Provide the [x, y] coordinate of the cell's center where the given text is located.  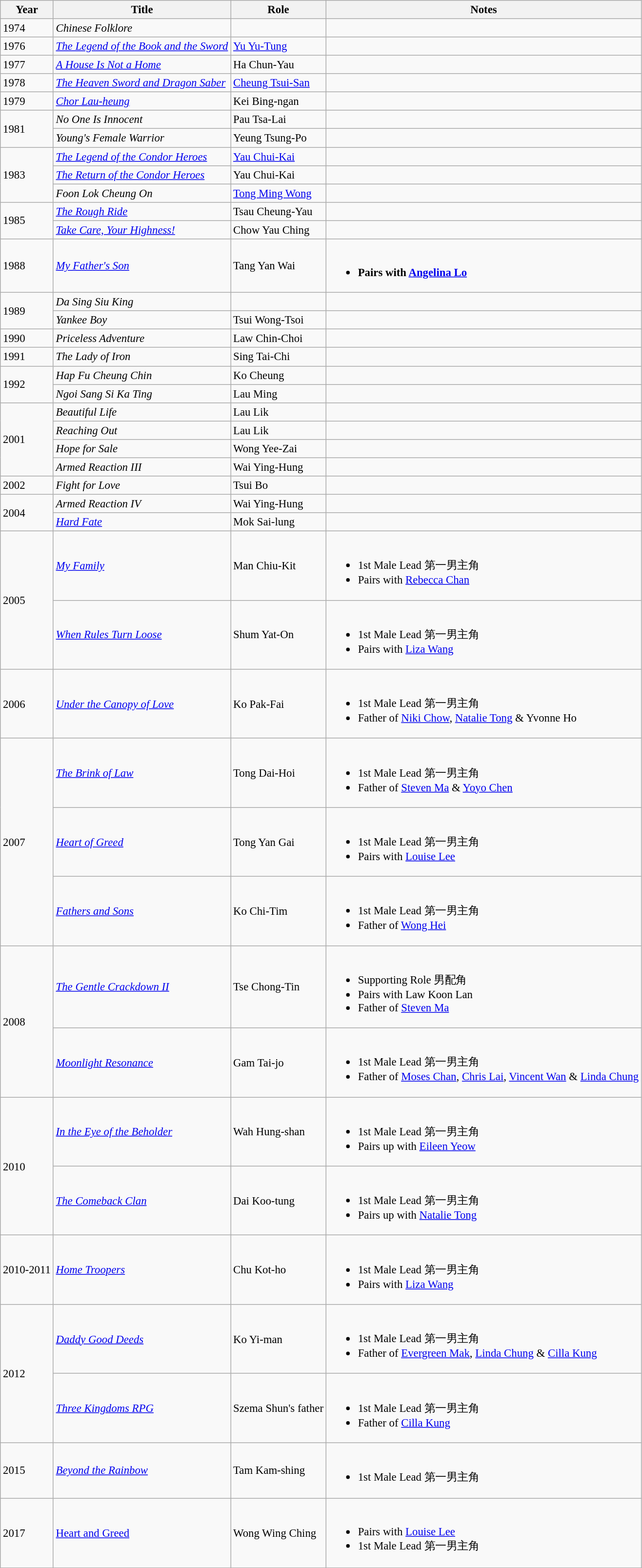
1977 [27, 65]
Law Chin-Choi [279, 339]
Yankee Boy [141, 320]
Wong Yee-Zai [279, 449]
2005 [27, 600]
Shum Yat-On [279, 635]
2015 [27, 1470]
Year [27, 10]
Supporting Role 男配角Pairs with Law Koon LanFather of Steven Ma [483, 986]
Hap Fu Cheung Chin [141, 375]
2006 [27, 704]
Wah Hung-shan [279, 1132]
Dai Koo-tung [279, 1201]
Take Care, Your Highness! [141, 230]
1st Male Lead 第一男主角 [483, 1470]
Tse Chong-Tin [279, 986]
Chu Kot-ho [279, 1270]
2012 [27, 1374]
1992 [27, 384]
The Brink of Law [141, 773]
Man Chiu-Kit [279, 566]
1st Male Lead 第一男主角Pairs up with Eileen Yeow [483, 1132]
1981 [27, 129]
Tong Yan Gai [279, 842]
Tsau Cheung-Yau [279, 211]
Pairs with Angelina Lo [483, 266]
Daddy Good Deeds [141, 1339]
1990 [27, 339]
Role [279, 10]
Hope for Sale [141, 449]
Young's Female Warrior [141, 138]
2007 [27, 842]
1983 [27, 175]
Tong Ming Wong [279, 193]
Ngoi Sang Si Ka Ting [141, 394]
Szema Shun's father [279, 1408]
When Rules Turn Loose [141, 635]
2001 [27, 439]
Ko Chi-Tim [279, 911]
Tsui Wong-Tsoi [279, 320]
1st Male Lead 第一男主角Father of Steven Ma & Yoyo Chen [483, 773]
2008 [27, 1021]
Armed Reaction IV [141, 503]
Sing Tai-Chi [279, 357]
1978 [27, 83]
1974 [27, 28]
The Rough Ride [141, 211]
Fathers and Sons [141, 911]
A House Is Not a Home [141, 65]
2010 [27, 1166]
Pairs with Louise Lee1st Male Lead 第一男主角 [483, 1533]
The Lady of Iron [141, 357]
Armed Reaction III [141, 467]
Home Troopers [141, 1270]
Priceless Adventure [141, 339]
1985 [27, 221]
Moonlight Resonance [141, 1063]
Wong Wing Ching [279, 1533]
Lau Ming [279, 394]
1st Male Lead 第一男主角Father of Evergreen Mak, Linda Chung & Cilla Kung [483, 1339]
The Gentle Crackdown II [141, 986]
Hard Fate [141, 522]
Notes [483, 10]
Gam Tai-jo [279, 1063]
Three Kingdoms RPG [141, 1408]
Heart of Greed [141, 842]
The Legend of the Condor Heroes [141, 157]
Tang Yan Wai [279, 266]
Beyond the Rainbow [141, 1470]
Mok Sai-lung [279, 522]
Ko Yi-man [279, 1339]
1st Male Lead 第一男主角Pairs with Louise Lee [483, 842]
Fight for Love [141, 485]
1st Male Lead 第一男主角Pairs with Rebecca Chan [483, 566]
Da Sing Siu King [141, 302]
Tong Dai-Hoi [279, 773]
In the Eye of the Beholder [141, 1132]
1989 [27, 311]
My Father's Son [141, 266]
Tsui Bo [279, 485]
2017 [27, 1533]
Yeung Tsung-Po [279, 138]
The Heaven Sword and Dragon Saber [141, 83]
The Comeback Clan [141, 1201]
Ko Pak-Fai [279, 704]
1st Male Lead 第一男主角Father of Cilla Kung [483, 1408]
No One Is Innocent [141, 120]
Title [141, 10]
Tam Kam-shing [279, 1470]
Under the Canopy of Love [141, 704]
Chinese Folklore [141, 28]
The Return of the Condor Heroes [141, 175]
1st Male Lead 第一男主角Pairs up with Natalie Tong [483, 1201]
Ha Chun-Yau [279, 65]
2010-2011 [27, 1270]
1991 [27, 357]
Reaching Out [141, 430]
Ko Cheung [279, 375]
Beautiful Life [141, 412]
Pau Tsa-Lai [279, 120]
Chow Yau Ching [279, 230]
1st Male Lead 第一男主角Father of Niki Chow, Natalie Tong & Yvonne Ho [483, 704]
1976 [27, 46]
The Legend of the Book and the Sword [141, 46]
Cheung Tsui-San [279, 83]
1979 [27, 101]
1988 [27, 266]
2004 [27, 512]
Kei Bing-ngan [279, 101]
My Family [141, 566]
1st Male Lead 第一男主角Father of Wong Hei [483, 911]
Heart and Greed [141, 1533]
Chor Lau-heung [141, 101]
2002 [27, 485]
Foon Lok Cheung On [141, 193]
1st Male Lead 第一男主角Father of Moses Chan, Chris Lai, Vincent Wan & Linda Chung [483, 1063]
Yu Yu-Tung [279, 46]
